Find where the given text appears and provide that cell's center as (x, y) coordinate. 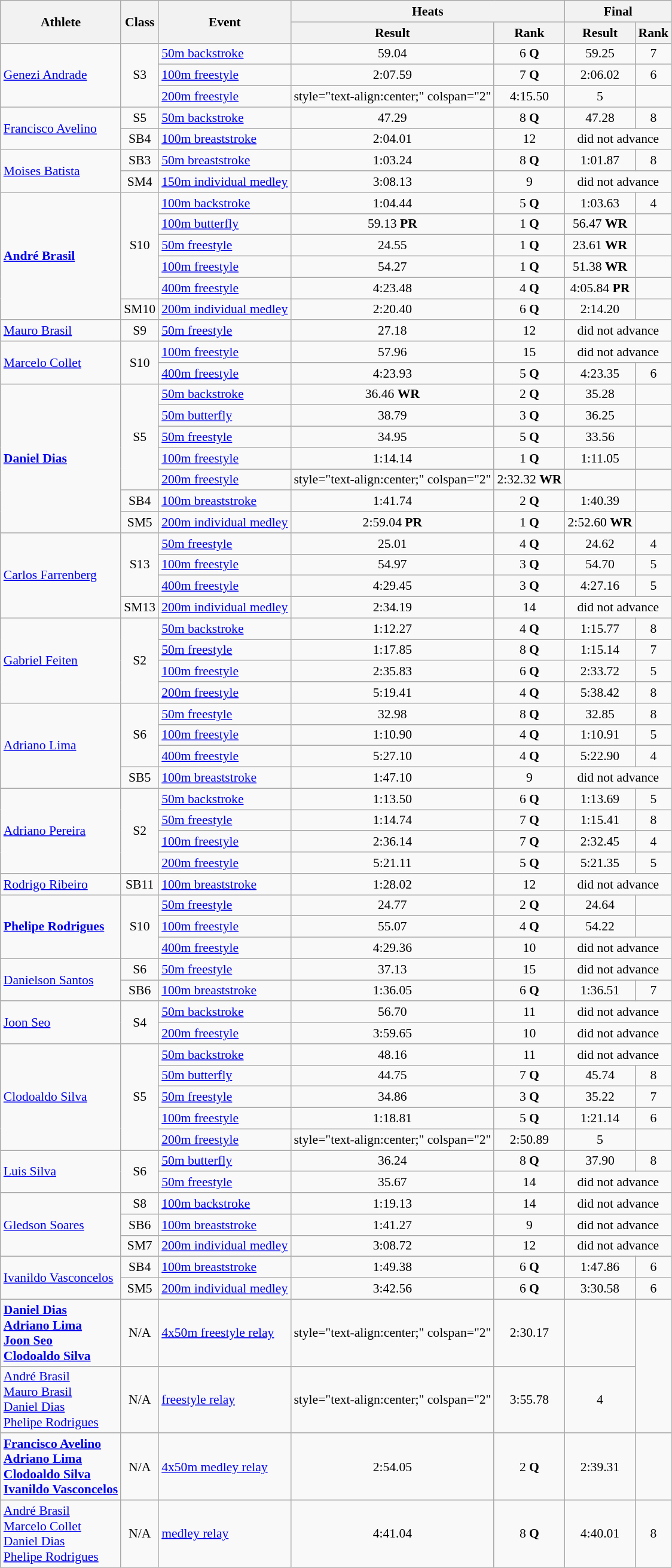
150m individual medley (225, 182)
Heats (427, 11)
4:27.16 (600, 586)
1:13.50 (392, 799)
SM10 (140, 310)
S8 (140, 1203)
Carlos Farrenberg (61, 575)
André Brasil Mauro Brasil Daniel Dias Phelipe Rodrigues (61, 1399)
SB3 (140, 161)
24.55 (392, 246)
2:32.45 (600, 842)
Ivanildo Vasconcelos (61, 1278)
2:14.20 (600, 310)
1:15.77 (600, 629)
2:36.14 (392, 842)
Gledson Soares (61, 1225)
37.90 (600, 1161)
S9 (140, 331)
47.28 (600, 118)
36.24 (392, 1161)
57.96 (392, 352)
André Brasil (61, 256)
44.75 (392, 1076)
1:15.41 (600, 820)
1:19.13 (392, 1203)
1:17.85 (392, 650)
35.28 (600, 394)
1:11.05 (600, 458)
3:08.72 (392, 1246)
Event (225, 22)
1:49.38 (392, 1267)
37.13 (392, 969)
32.98 (392, 714)
4:29.36 (392, 948)
Adriano Lima (61, 746)
4:23.35 (600, 373)
Rodrigo Ribeiro (61, 884)
1:40.39 (600, 501)
S13 (140, 565)
33.56 (600, 437)
1:01.87 (600, 161)
Moises Batista (61, 171)
4:23.48 (392, 288)
freestyle relay (225, 1399)
56.47 WR (600, 224)
Joon Seo (61, 1023)
1:41.74 (392, 501)
3:59.65 (392, 1033)
5:38.42 (600, 693)
1:36.05 (392, 991)
Francisco Avelino (61, 128)
1:41.27 (392, 1225)
24.64 (600, 905)
3:55.78 (529, 1399)
3:42.56 (392, 1289)
5:19.41 (392, 693)
2:07.59 (392, 75)
38.79 (392, 416)
2:20.40 (392, 310)
4x50m medley relay (225, 1467)
Phelipe Rodrigues (61, 926)
2:33.72 (600, 672)
2:50.89 (529, 1140)
Danielson Santos (61, 980)
23.61 WR (600, 246)
Class (140, 22)
Gabriel Feiten (61, 660)
SB11 (140, 884)
1:03.63 (600, 203)
59.25 (600, 54)
Daniel Dias Adriano Lima Joon Seo Clodoaldo Silva (61, 1333)
1:47.86 (600, 1267)
3:08.13 (392, 182)
1:15.14 (600, 650)
1:14.14 (392, 458)
4:15.50 (529, 97)
Adriano Pereira (61, 831)
SM13 (140, 608)
54.22 (600, 927)
59.04 (392, 54)
25.01 (392, 544)
34.86 (392, 1097)
5:21.35 (600, 863)
1:10.90 (392, 735)
51.38 WR (600, 267)
medley relay (225, 1534)
35.22 (600, 1097)
59.13 PR (392, 224)
2:32.32 WR (529, 480)
24.77 (392, 905)
54.70 (600, 565)
2:59.04 PR (392, 522)
SM4 (140, 182)
1:18.81 (392, 1119)
50m breaststroke (225, 161)
1:12.27 (392, 629)
2:35.83 (392, 672)
4:23.93 (392, 373)
Luis Silva (61, 1171)
54.27 (392, 267)
S3 (140, 75)
2:34.19 (392, 608)
100m butterfly (225, 224)
2:54.05 (392, 1467)
5:21.11 (392, 863)
S4 (140, 1023)
5:22.90 (600, 757)
1:13.69 (600, 799)
1:47.10 (392, 778)
Francisco Avelino Adriano Lima Clodoaldo Silva Ivanildo Vasconcelos (61, 1467)
34.95 (392, 437)
27.18 (392, 331)
1:21.14 (600, 1119)
36.25 (600, 416)
54.97 (392, 565)
45.74 (600, 1076)
2:52.60 WR (600, 522)
56.70 (392, 1012)
1:36.51 (600, 991)
Marcelo Collet (61, 362)
4:41.04 (392, 1534)
Mauro Brasil (61, 331)
55.07 (392, 927)
Genezi Andrade (61, 75)
2:30.17 (529, 1333)
35.67 (392, 1183)
SB5 (140, 778)
Athlete (61, 22)
1:10.91 (600, 735)
4:05.84 PR (600, 288)
4x50m freestyle relay (225, 1333)
4:40.01 (600, 1534)
3:30.58 (600, 1289)
36.46 WR (392, 394)
48.16 (392, 1055)
47.29 (392, 118)
Clodoaldo Silva (61, 1097)
André Brasil Marcelo Collet Daniel Dias Phelipe Rodrigues (61, 1534)
Daniel Dias (61, 458)
24.62 (600, 544)
1:03.24 (392, 161)
SM7 (140, 1246)
2:04.01 (392, 139)
1:14.74 (392, 820)
5:27.10 (392, 757)
2:39.31 (600, 1467)
Final (618, 11)
4:29.45 (392, 586)
1:04.44 (392, 203)
2:06.02 (600, 75)
1:28.02 (392, 884)
32.85 (600, 714)
